Determine the [X, Y] coordinate at the center of the cell enclosing the given text.  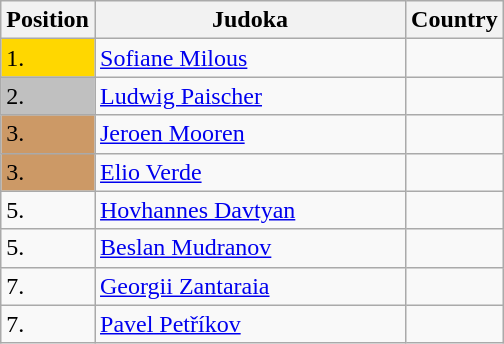
Sofiane Milous [250, 58]
Jeroen Mooren [250, 134]
Beslan Mudranov [250, 248]
Pavel Petříkov [250, 324]
2. [48, 96]
Elio Verde [250, 172]
Position [48, 20]
Country [455, 20]
1. [48, 58]
Judoka [250, 20]
Hovhannes Davtyan [250, 210]
Ludwig Paischer [250, 96]
Georgii Zantaraia [250, 286]
